Find where the given text appears and provide that cell's center as (X, Y) coordinate. 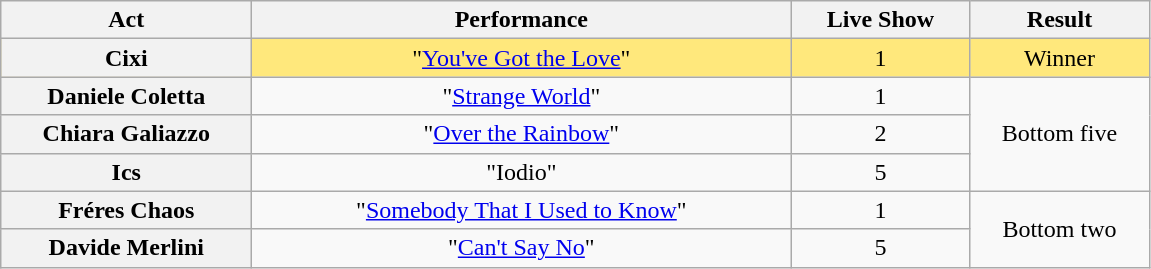
Ics (126, 172)
Daniele Coletta (126, 96)
Cixi (126, 58)
"You've Got the Love" (522, 58)
Davide Merlini (126, 248)
Bottom two (1060, 229)
"Strange World" (522, 96)
"Iodio" (522, 172)
"Somebody That I Used to Know" (522, 210)
Winner (1060, 58)
Result (1060, 20)
Bottom five (1060, 134)
Fréres Chaos (126, 210)
Live Show (880, 20)
2 (880, 134)
Chiara Galiazzo (126, 134)
"Can't Say No" (522, 248)
"Over the Rainbow" (522, 134)
Performance (522, 20)
Act (126, 20)
